Search for the cell housing the specified text and yield its [X, Y] center coordinate. 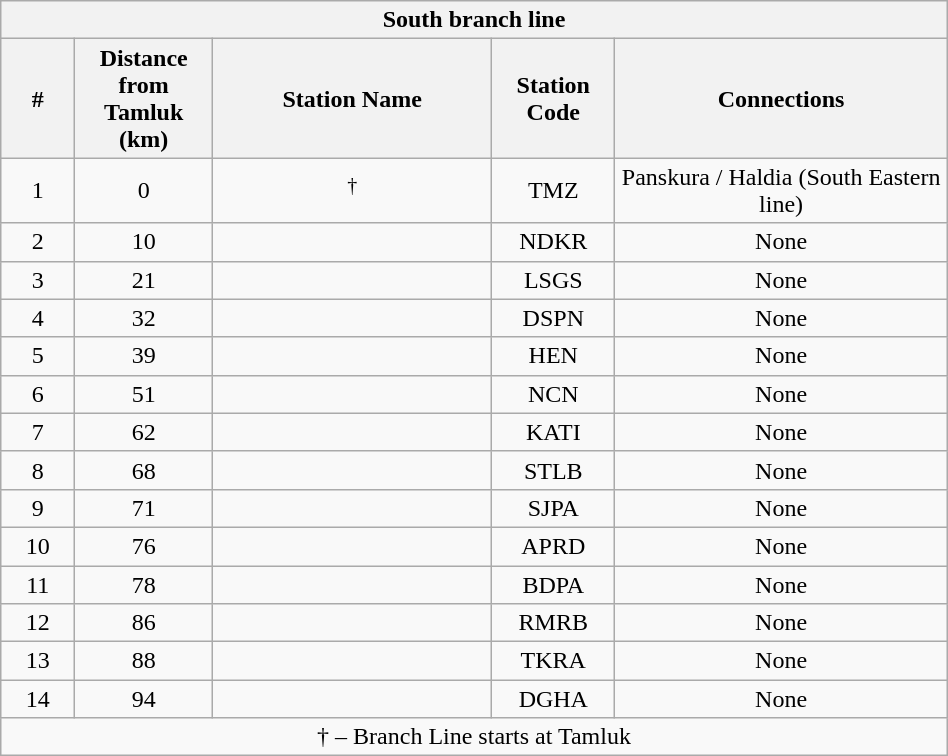
STLB [554, 470]
BDPA [554, 585]
51 [144, 394]
† [352, 190]
7 [38, 432]
8 [38, 470]
HEN [554, 356]
11 [38, 585]
TKRA [554, 661]
6 [38, 394]
1 [38, 190]
APRD [554, 546]
62 [144, 432]
RMRB [554, 623]
NCN [554, 394]
South branch line [474, 20]
76 [144, 546]
88 [144, 661]
21 [144, 280]
KATI [554, 432]
13 [38, 661]
DSPN [554, 318]
Station Name [352, 98]
Distance from Tamluk (km) [144, 98]
5 [38, 356]
9 [38, 508]
Station Code [554, 98]
12 [38, 623]
39 [144, 356]
4 [38, 318]
NDKR [554, 242]
14 [38, 699]
2 [38, 242]
78 [144, 585]
3 [38, 280]
Connections [781, 98]
68 [144, 470]
0 [144, 190]
32 [144, 318]
DGHA [554, 699]
† – Branch Line starts at Tamluk [474, 737]
86 [144, 623]
71 [144, 508]
TMZ [554, 190]
SJPA [554, 508]
# [38, 98]
LSGS [554, 280]
94 [144, 699]
Panskura / Haldia (South Eastern line) [781, 190]
